Find where the given text appears and provide that cell's center as (X, Y) coordinate. 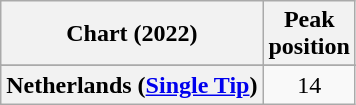
Chart (2022) (132, 34)
Netherlands (Single Tip) (132, 85)
Peak position (309, 34)
14 (309, 85)
